Provide the (X, Y) coordinate of the cell's center where the given text is located.  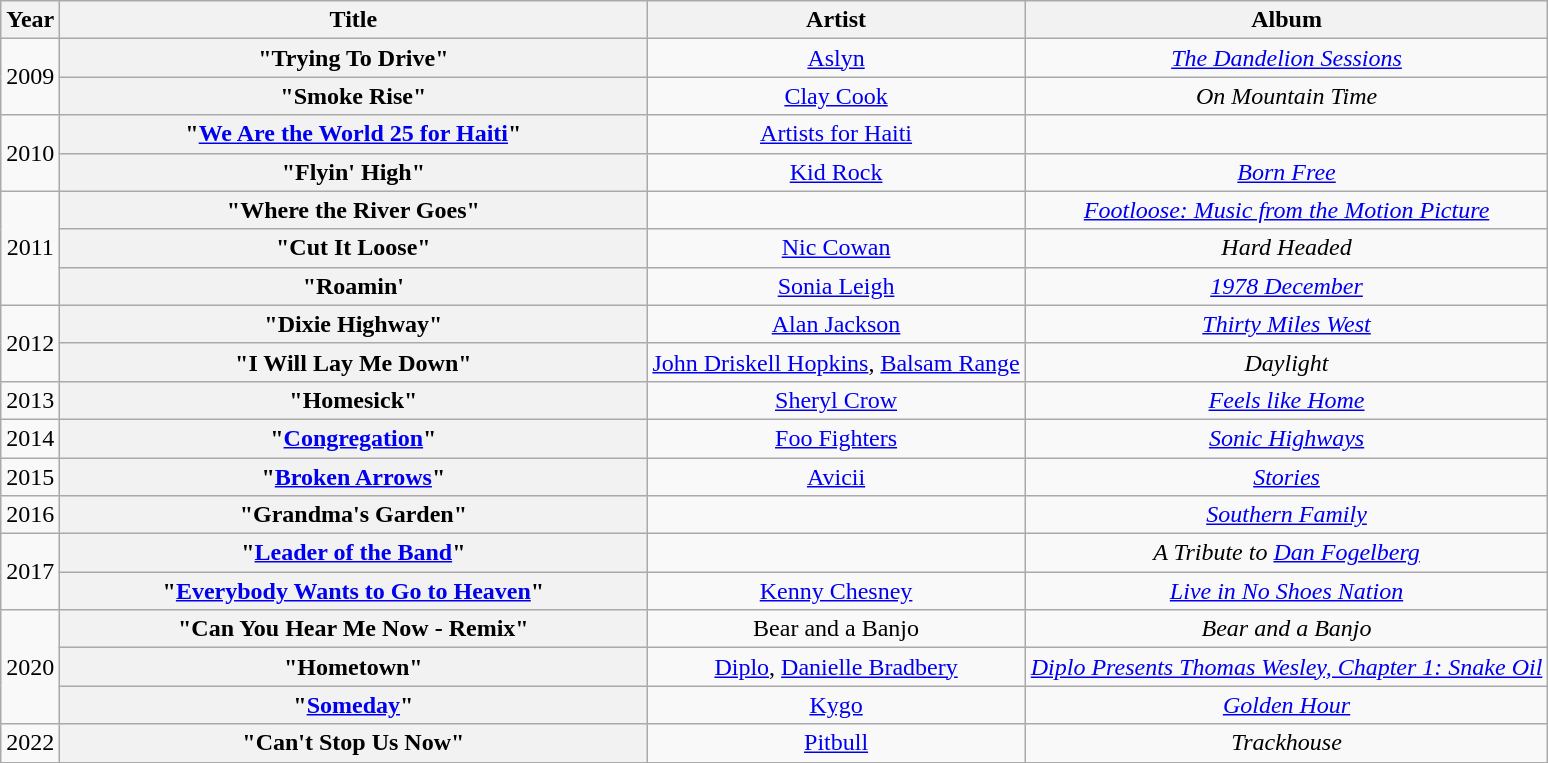
2020 (30, 667)
"Where the River Goes" (354, 210)
"We Are the World 25 for Haiti" (354, 134)
"Can't Stop Us Now" (354, 743)
Nic Cowan (836, 248)
"Cut It Loose" (354, 248)
"Flyin' High" (354, 172)
Kid Rock (836, 172)
"Can You Hear Me Now - Remix" (354, 629)
2009 (30, 77)
Title (354, 20)
Diplo, Danielle Bradbery (836, 667)
Thirty Miles West (1286, 324)
Sheryl Crow (836, 400)
Alan Jackson (836, 324)
2022 (30, 743)
Kygo (836, 705)
"Trying To Drive" (354, 58)
Diplo Presents Thomas Wesley, Chapter 1: Snake Oil (1286, 667)
2017 (30, 572)
Feels like Home (1286, 400)
A Tribute to Dan Fogelberg (1286, 553)
"Someday" (354, 705)
Foo Fighters (836, 438)
Live in No Shoes Nation (1286, 591)
John Driskell Hopkins, Balsam Range (836, 362)
2015 (30, 477)
"Roamin' (354, 286)
Stories (1286, 477)
"Smoke Rise" (354, 96)
"Grandma's Garden" (354, 515)
"Dixie Highway" (354, 324)
Album (1286, 20)
On Mountain Time (1286, 96)
Golden Hour (1286, 705)
2010 (30, 153)
1978 December (1286, 286)
2014 (30, 438)
The Dandelion Sessions (1286, 58)
Trackhouse (1286, 743)
Hard Headed (1286, 248)
Aslyn (836, 58)
"I Will Lay Me Down" (354, 362)
Daylight (1286, 362)
2011 (30, 248)
Footloose: Music from the Motion Picture (1286, 210)
Artist (836, 20)
Year (30, 20)
Artists for Haiti (836, 134)
Clay Cook (836, 96)
"Broken Arrows" (354, 477)
"Homesick" (354, 400)
"Congregation" (354, 438)
Kenny Chesney (836, 591)
Sonia Leigh (836, 286)
2012 (30, 343)
Born Free (1286, 172)
Sonic Highways (1286, 438)
"Leader of the Band" (354, 553)
"Everybody Wants to Go to Heaven" (354, 591)
2016 (30, 515)
2013 (30, 400)
Pitbull (836, 743)
Avicii (836, 477)
Southern Family (1286, 515)
"Hometown" (354, 667)
